Output the [x, y] coordinate of the center of the cell containing the given text.  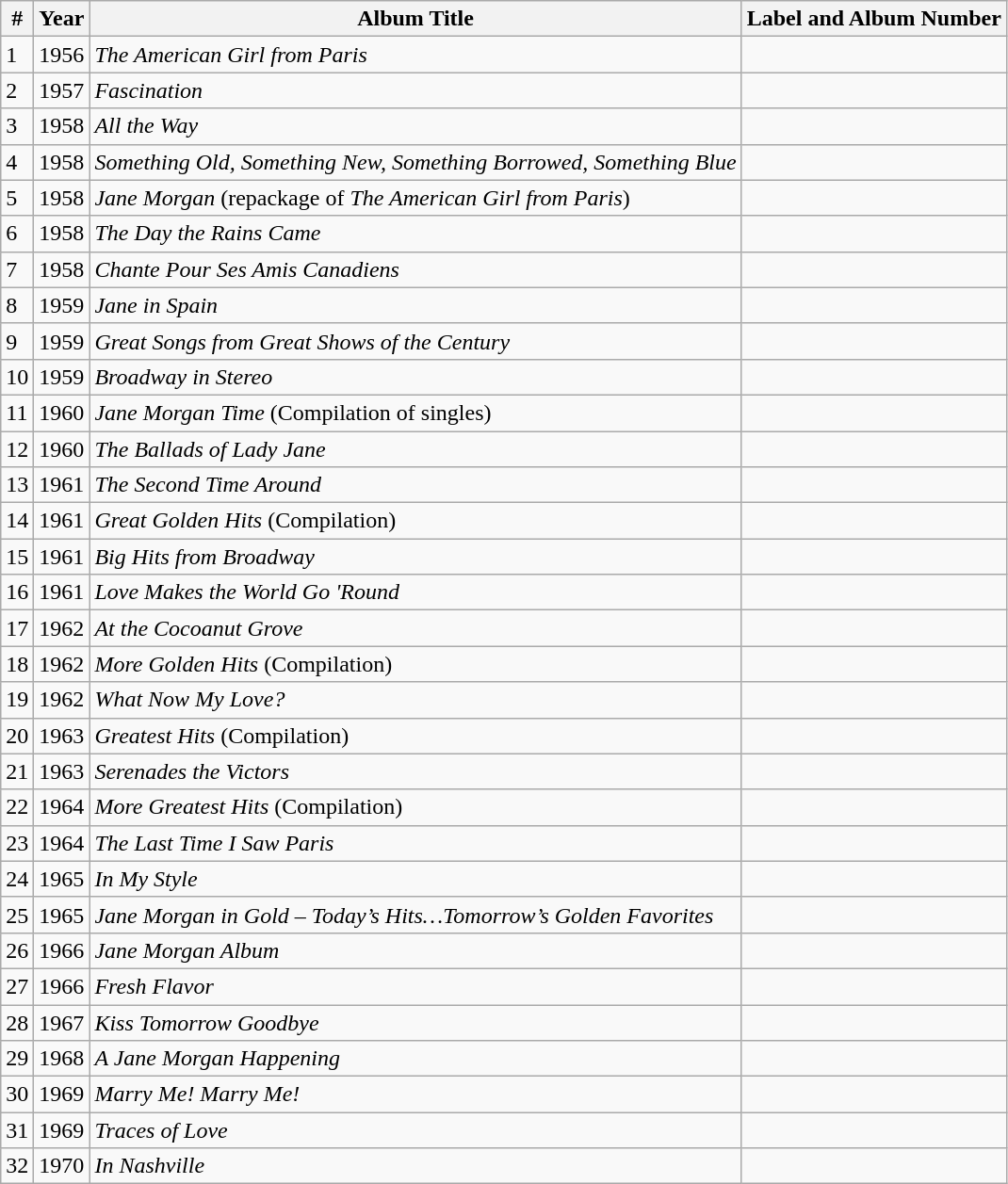
At the Cocoanut Grove [415, 628]
16 [17, 592]
Jane Morgan (repackage of The American Girl from Paris) [415, 198]
1957 [62, 90]
5 [17, 198]
9 [17, 341]
Something Old, Something New, Something Borrowed, Something Blue [415, 162]
# [17, 19]
Jane Morgan in Gold – Today’s Hits…Tomorrow’s Golden Favorites [415, 915]
19 [17, 700]
The Last Time I Saw Paris [415, 843]
27 [17, 986]
17 [17, 628]
31 [17, 1130]
Marry Me! Marry Me! [415, 1095]
15 [17, 557]
The Day the Rains Came [415, 234]
29 [17, 1059]
1968 [62, 1059]
13 [17, 485]
25 [17, 915]
More Golden Hits (Compilation) [415, 664]
Big Hits from Broadway [415, 557]
Great Golden Hits (Compilation) [415, 521]
2 [17, 90]
Kiss Tomorrow Goodbye [415, 1022]
32 [17, 1166]
20 [17, 736]
What Now My Love? [415, 700]
Jane in Spain [415, 305]
Traces of Love [415, 1130]
10 [17, 377]
Serenades the Victors [415, 771]
14 [17, 521]
Chante Pour Ses Amis Canadiens [415, 269]
The Ballads of Lady Jane [415, 449]
Fresh Flavor [415, 986]
Album Title [415, 19]
Great Songs from Great Shows of the Century [415, 341]
In Nashville [415, 1166]
12 [17, 449]
Greatest Hits (Compilation) [415, 736]
Fascination [415, 90]
6 [17, 234]
28 [17, 1022]
30 [17, 1095]
Year [62, 19]
8 [17, 305]
21 [17, 771]
Broadway in Stereo [415, 377]
The American Girl from Paris [415, 55]
22 [17, 807]
A Jane Morgan Happening [415, 1059]
24 [17, 879]
1 [17, 55]
18 [17, 664]
Love Makes the World Go 'Round [415, 592]
1967 [62, 1022]
Jane Morgan Album [415, 950]
1970 [62, 1166]
The Second Time Around [415, 485]
4 [17, 162]
23 [17, 843]
In My Style [415, 879]
Jane Morgan Time (Compilation of singles) [415, 413]
All the Way [415, 126]
1956 [62, 55]
7 [17, 269]
3 [17, 126]
26 [17, 950]
More Greatest Hits (Compilation) [415, 807]
Label and Album Number [874, 19]
11 [17, 413]
